Provide the (X, Y) coordinate of the cell's center where the given text is located.  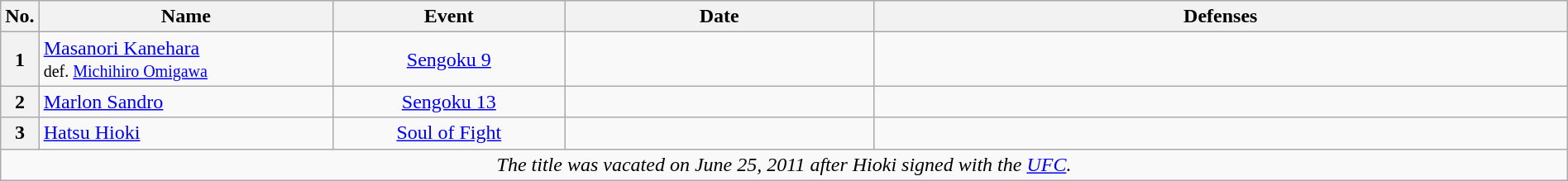
Masanori Kaneharadef. Michihiro Omigawa (185, 60)
Defenses (1221, 17)
Date (719, 17)
Marlon Sandro (185, 102)
Sengoku 13 (448, 102)
2 (20, 102)
Name (185, 17)
Hatsu Hioki (185, 133)
The title was vacated on June 25, 2011 after Hioki signed with the UFC. (784, 164)
3 (20, 133)
1 (20, 60)
Sengoku 9 (448, 60)
No. (20, 17)
Soul of Fight (448, 133)
Event (448, 17)
